Search for the cell housing the specified text and yield its [X, Y] center coordinate. 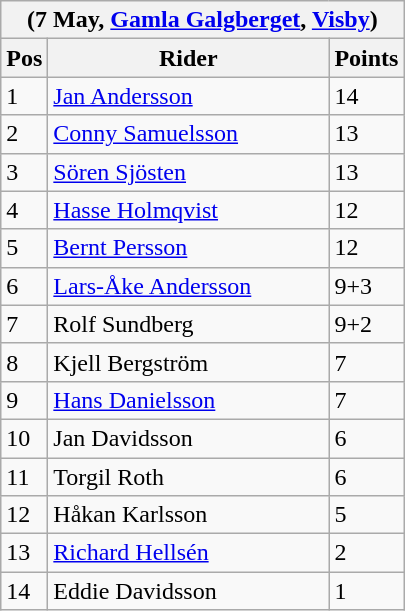
Rider [188, 58]
Sören Sjösten [188, 172]
9 [24, 400]
Conny Samuelsson [188, 134]
Bernt Persson [188, 248]
Points [366, 58]
Lars-Åke Andersson [188, 286]
9+2 [366, 324]
Jan Andersson [188, 96]
4 [24, 210]
Jan Davidsson [188, 438]
Kjell Bergström [188, 362]
Håkan Karlsson [188, 515]
Torgil Roth [188, 477]
8 [24, 362]
Rolf Sundberg [188, 324]
Hans Danielsson [188, 400]
Pos [24, 58]
(7 May, Gamla Galgberget, Visby) [202, 20]
11 [24, 477]
9+3 [366, 286]
10 [24, 438]
Hasse Holmqvist [188, 210]
Eddie Davidsson [188, 591]
Richard Hellsén [188, 553]
3 [24, 172]
